For the text-containing cell, return its midpoint in [X, Y] coordinate format. 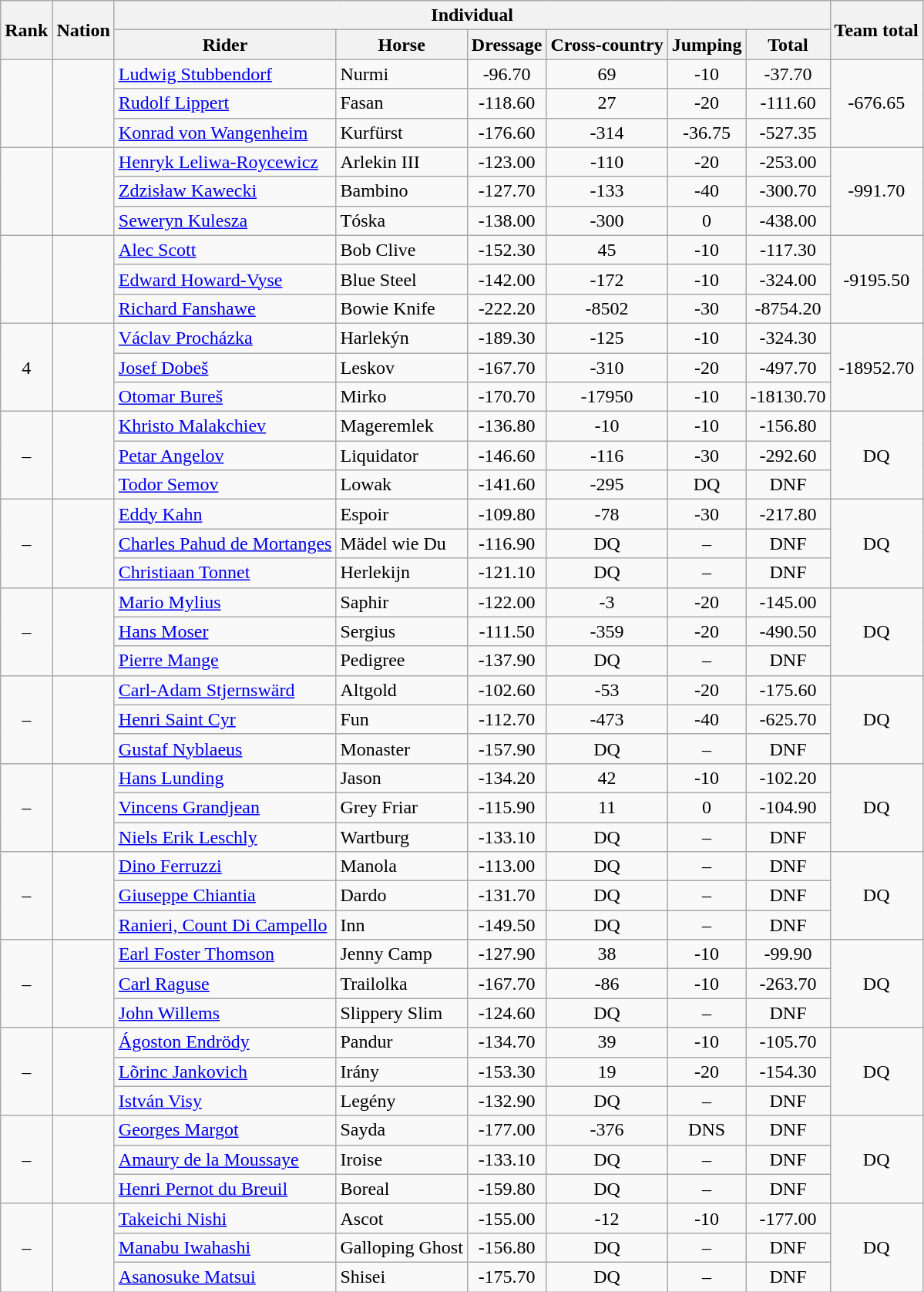
-96.70 [507, 74]
-12 [607, 1218]
-263.70 [788, 984]
-109.80 [507, 514]
Kurfürst [402, 133]
-116.90 [507, 543]
Charles Pahud de Mortanges [225, 543]
-125 [607, 338]
-473 [607, 719]
Hans Moser [225, 631]
-118.60 [507, 103]
Bowie Knife [402, 308]
Cross-country [607, 45]
-438.00 [788, 220]
-86 [607, 984]
-497.70 [788, 368]
-78 [607, 514]
-625.70 [788, 719]
-142.00 [507, 279]
-172 [607, 279]
19 [607, 1072]
-217.80 [788, 514]
Pedigree [402, 661]
Christiaan Tonnet [225, 573]
Tóska [402, 220]
-127.70 [507, 191]
Carl Raguse [225, 984]
Khristo Malakchiev [225, 426]
Monaster [402, 749]
Edward Howard-Vyse [225, 279]
Dardo [402, 896]
Henryk Leliwa-Roycewicz [225, 162]
-253.00 [788, 162]
-146.60 [507, 456]
27 [607, 103]
Mädel wie Du [402, 543]
-324.00 [788, 279]
Boreal [402, 1189]
Mario Mylius [225, 602]
Nation [83, 30]
Todor Semov [225, 485]
-116 [607, 456]
-99.90 [788, 954]
-53 [607, 690]
Rank [26, 30]
-8754.20 [788, 308]
42 [607, 778]
-18130.70 [788, 397]
-175.60 [788, 690]
-115.90 [507, 807]
-157.90 [507, 749]
Richard Fanshawe [225, 308]
Konrad von Wangenheim [225, 133]
Vincens Grandjean [225, 807]
Slippery Slim [402, 1013]
Nurmi [402, 74]
-122.00 [507, 602]
Seweryn Kulesza [225, 220]
Saphir [402, 602]
Rudolf Lippert [225, 103]
Ranieri, Count Di Campello [225, 925]
-324.30 [788, 338]
Jenny Camp [402, 954]
Josef Dobeš [225, 368]
Eddy Kahn [225, 514]
-676.65 [876, 103]
-112.70 [507, 719]
-111.50 [507, 631]
Henri Pernot du Breuil [225, 1189]
39 [607, 1042]
-145.00 [788, 602]
-110 [607, 162]
-310 [607, 368]
Galloping Ghost [402, 1247]
-105.70 [788, 1042]
-8502 [607, 308]
Niels Erik Leschly [225, 836]
Lowak [402, 485]
Dino Ferruzzi [225, 866]
-138.00 [507, 220]
Pandur [402, 1042]
Ágoston Endrödy [225, 1042]
-155.00 [507, 1218]
-36.75 [707, 133]
Herlekijn [402, 573]
-141.60 [507, 485]
John Willems [225, 1013]
11 [607, 807]
Blue Steel [402, 279]
-111.60 [788, 103]
Mirko [402, 397]
DNS [707, 1130]
Ascot [402, 1218]
-222.20 [507, 308]
Rider [225, 45]
-527.35 [788, 133]
-314 [607, 133]
-132.90 [507, 1101]
-124.60 [507, 1013]
Alec Scott [225, 250]
-121.10 [507, 573]
Mageremlek [402, 426]
-3 [607, 602]
-170.70 [507, 397]
Jumping [707, 45]
-176.60 [507, 133]
-136.80 [507, 426]
Espoir [402, 514]
Legény [402, 1101]
Total [788, 45]
Václav Procházka [225, 338]
Liquidator [402, 456]
-17950 [607, 397]
-300 [607, 220]
Harlekýn [402, 338]
-149.50 [507, 925]
Grey Friar [402, 807]
-134.70 [507, 1042]
-295 [607, 485]
-117.30 [788, 250]
Zdzisław Kawecki [225, 191]
-376 [607, 1130]
Team total [876, 30]
-154.30 [788, 1072]
Carl-Adam Stjernswärd [225, 690]
-104.90 [788, 807]
-37.70 [788, 74]
-175.70 [507, 1277]
-490.50 [788, 631]
Individual [472, 15]
-152.30 [507, 250]
Asanosuke Matsui [225, 1277]
Henri Saint Cyr [225, 719]
Petar Angelov [225, 456]
-991.70 [876, 191]
-131.70 [507, 896]
-102.20 [788, 778]
Dressage [507, 45]
45 [607, 250]
69 [607, 74]
-18952.70 [876, 367]
Gustaf Nyblaeus [225, 749]
-137.90 [507, 661]
Horse [402, 45]
Lõrinc Jankovich [225, 1072]
Otomar Bureš [225, 397]
István Visy [225, 1101]
Irány [402, 1072]
Earl Foster Thomson [225, 954]
-189.30 [507, 338]
Leskov [402, 368]
Bob Clive [402, 250]
Bambino [402, 191]
Manola [402, 866]
-292.60 [788, 456]
Pierre Mange [225, 661]
-9195.50 [876, 279]
4 [26, 367]
-123.00 [507, 162]
Fun [402, 719]
Sergius [402, 631]
-300.70 [788, 191]
Takeichi Nishi [225, 1218]
Inn [402, 925]
Iroise [402, 1159]
-133 [607, 191]
Ludwig Stubbendorf [225, 74]
Manabu Iwahashi [225, 1247]
Altgold [402, 690]
Jason [402, 778]
-159.80 [507, 1189]
-127.90 [507, 954]
Amaury de la Moussaye [225, 1159]
-153.30 [507, 1072]
Arlekin III [402, 162]
-134.20 [507, 778]
Shisei [402, 1277]
-359 [607, 631]
Trailolka [402, 984]
Georges Margot [225, 1130]
Wartburg [402, 836]
Giuseppe Chiantia [225, 896]
Hans Lunding [225, 778]
-102.60 [507, 690]
Sayda [402, 1130]
Fasan [402, 103]
38 [607, 954]
-113.00 [507, 866]
